For the text-containing cell, return its midpoint in [X, Y] coordinate format. 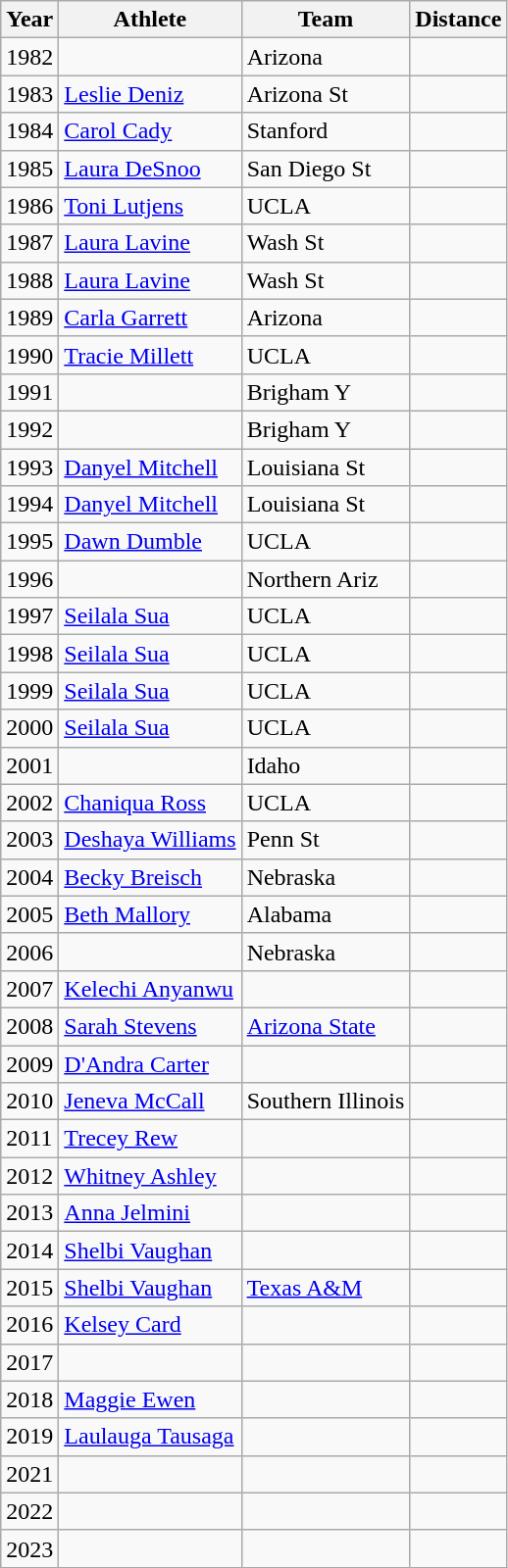
Arizona State [326, 1026]
2006 [29, 952]
2003 [29, 840]
2005 [29, 914]
Laulauga Tausaga [150, 1437]
Trecey Rew [150, 1139]
Team [326, 20]
1990 [29, 355]
1988 [29, 280]
Southern Illinois [326, 1102]
2013 [29, 1213]
Distance [459, 20]
2015 [29, 1288]
Anna Jelmini [150, 1213]
2000 [29, 728]
Carla Garrett [150, 318]
Tracie Millett [150, 355]
2018 [29, 1399]
Sarah Stevens [150, 1026]
2011 [29, 1139]
Beth Mallory [150, 914]
1986 [29, 206]
San Diego St [326, 169]
1983 [29, 94]
2009 [29, 1063]
Texas A&M [326, 1288]
2021 [29, 1474]
1985 [29, 169]
2007 [29, 989]
Jeneva McCall [150, 1102]
1989 [29, 318]
1982 [29, 57]
1996 [29, 579]
1994 [29, 505]
Leslie Deniz [150, 94]
Kelechi Anyanwu [150, 989]
1991 [29, 392]
Kelsey Card [150, 1325]
2012 [29, 1176]
Alabama [326, 914]
2010 [29, 1102]
Carol Cady [150, 131]
2008 [29, 1026]
Penn St [326, 840]
2019 [29, 1437]
Becky Breisch [150, 877]
2002 [29, 803]
2022 [29, 1511]
1998 [29, 654]
Arizona St [326, 94]
Stanford [326, 131]
D'Andra Carter [150, 1063]
1992 [29, 429]
Dawn Dumble [150, 542]
Idaho [326, 765]
2023 [29, 1548]
1999 [29, 691]
Deshaya Williams [150, 840]
2001 [29, 765]
2016 [29, 1325]
1995 [29, 542]
Maggie Ewen [150, 1399]
2014 [29, 1250]
Chaniqua Ross [150, 803]
1987 [29, 243]
Year [29, 20]
2017 [29, 1362]
1997 [29, 616]
Athlete [150, 20]
Whitney Ashley [150, 1176]
1993 [29, 467]
1984 [29, 131]
Toni Lutjens [150, 206]
Laura DeSnoo [150, 169]
Northern Ariz [326, 579]
2004 [29, 877]
